Return (X, Y) of the center of cell containing provided text 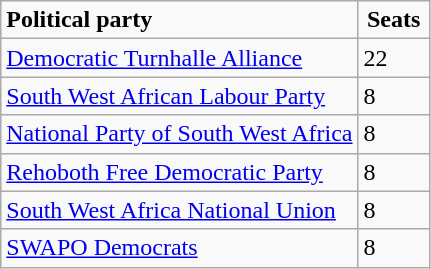
South West Africa National Union (180, 210)
Seats (394, 20)
South West African Labour Party (180, 96)
22 (394, 58)
National Party of South West Africa (180, 134)
Rehoboth Free Democratic Party (180, 172)
Democratic Turnhalle Alliance (180, 58)
Political party (180, 20)
SWAPO Democrats (180, 248)
